Locate the cell with the specified text and output its [x, y] center coordinate. 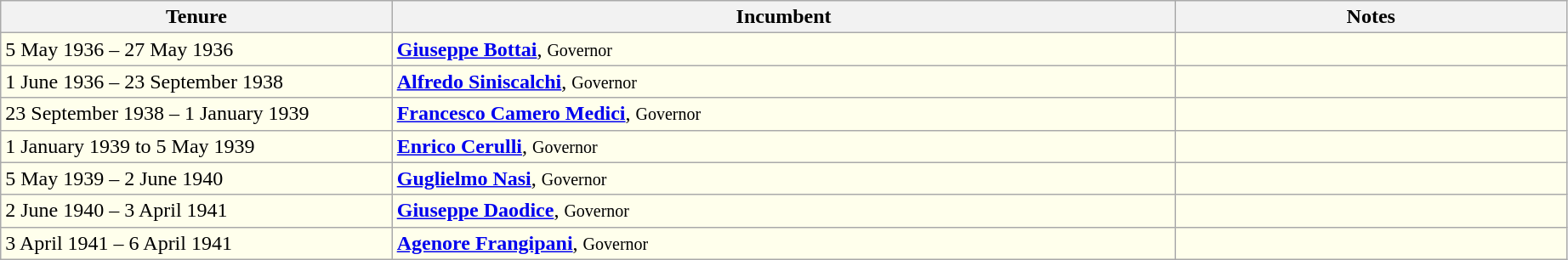
Alfredo Siniscalchi, Governor [784, 82]
23 September 1938 – 1 January 1939 [196, 114]
Enrico Cerulli, Governor [784, 146]
Guglielmo Nasi, Governor [784, 178]
Tenure [196, 17]
5 May 1936 – 27 May 1936 [196, 49]
3 April 1941 – 6 April 1941 [196, 243]
Giuseppe Daodice, Governor [784, 211]
Giuseppe Bottai, Governor [784, 49]
Agenore Frangipani, Governor [784, 243]
1 June 1936 – 23 September 1938 [196, 82]
2 June 1940 – 3 April 1941 [196, 211]
Incumbent [784, 17]
Notes [1371, 17]
Francesco Camero Medici, Governor [784, 114]
1 January 1939 to 5 May 1939 [196, 146]
5 May 1939 – 2 June 1940 [196, 178]
